Detect which cell encompasses the target text, then output its (X, Y) center coordinate. 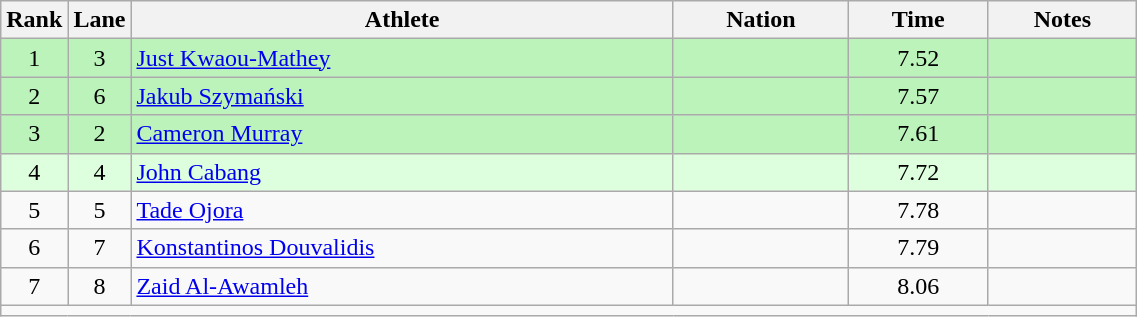
John Cabang (402, 172)
Notes (1062, 20)
7.78 (918, 210)
Jakub Szymański (402, 96)
8 (100, 286)
Lane (100, 20)
7.72 (918, 172)
Konstantinos Douvalidis (402, 248)
Zaid Al-Awamleh (402, 286)
7.61 (918, 134)
Rank (34, 20)
7.57 (918, 96)
7.52 (918, 58)
1 (34, 58)
Just Kwaou-Mathey (402, 58)
Cameron Murray (402, 134)
Tade Ojora (402, 210)
8.06 (918, 286)
7.79 (918, 248)
Time (918, 20)
Nation (760, 20)
Athlete (402, 20)
